Return (x, y) of the center of cell containing provided text 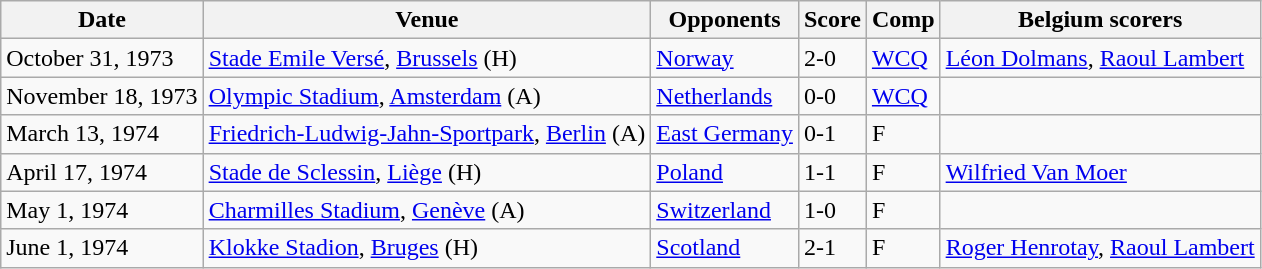
Wilfried Van Moer (1100, 172)
2-1 (832, 248)
East Germany (725, 134)
Léon Dolmans, Raoul Lambert (1100, 58)
November 18, 1973 (102, 96)
Olympic Stadium, Amsterdam (A) (427, 96)
March 13, 1974 (102, 134)
0-1 (832, 134)
Stade Emile Versé, Brussels (H) (427, 58)
Belgium scorers (1100, 20)
Switzerland (725, 210)
2-0 (832, 58)
Charmilles Stadium, Genève (A) (427, 210)
Scotland (725, 248)
Score (832, 20)
Comp (903, 20)
Stade de Sclessin, Liège (H) (427, 172)
Opponents (725, 20)
Klokke Stadion, Bruges (H) (427, 248)
Netherlands (725, 96)
June 1, 1974 (102, 248)
Norway (725, 58)
1-0 (832, 210)
October 31, 1973 (102, 58)
Venue (427, 20)
Date (102, 20)
0-0 (832, 96)
1-1 (832, 172)
May 1, 1974 (102, 210)
April 17, 1974 (102, 172)
Roger Henrotay, Raoul Lambert (1100, 248)
Friedrich-Ludwig-Jahn-Sportpark, Berlin (A) (427, 134)
Poland (725, 172)
